Determine the [x, y] coordinate at the center of the cell enclosing the given text.  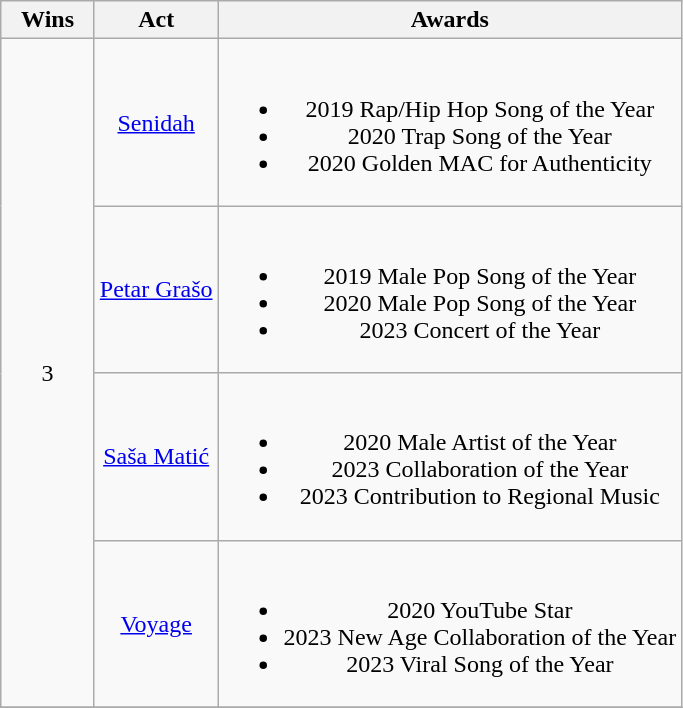
Wins [48, 20]
Act [156, 20]
2019 Rap/Hip Hop Song of the Year2020 Trap Song of the Year2020 Golden MAC for Authenticity [450, 122]
2020 Male Artist of the Year2023 Collaboration of the Year2023 Contribution to Regional Music [450, 456]
Petar Grašo [156, 290]
Saša Matić [156, 456]
2020 YouTube Star2023 New Age Collaboration of the Year2023 Viral Song of the Year [450, 624]
Awards [450, 20]
3 [48, 373]
Senidah [156, 122]
Voyage [156, 624]
2019 Male Pop Song of the Year2020 Male Pop Song of the Year2023 Concert of the Year [450, 290]
